Pinpoint the cell where the given text exists, returning its (X, Y) midpoint coordinate. 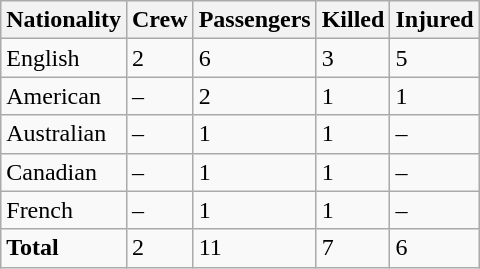
Total (64, 248)
Nationality (64, 20)
English (64, 58)
Canadian (64, 172)
American (64, 96)
Passengers (254, 20)
Crew (160, 20)
Injured (434, 20)
7 (353, 248)
French (64, 210)
Australian (64, 134)
3 (353, 58)
11 (254, 248)
5 (434, 58)
Killed (353, 20)
